Extract the (x, y) coordinate from the center of the cell holding the provided text.  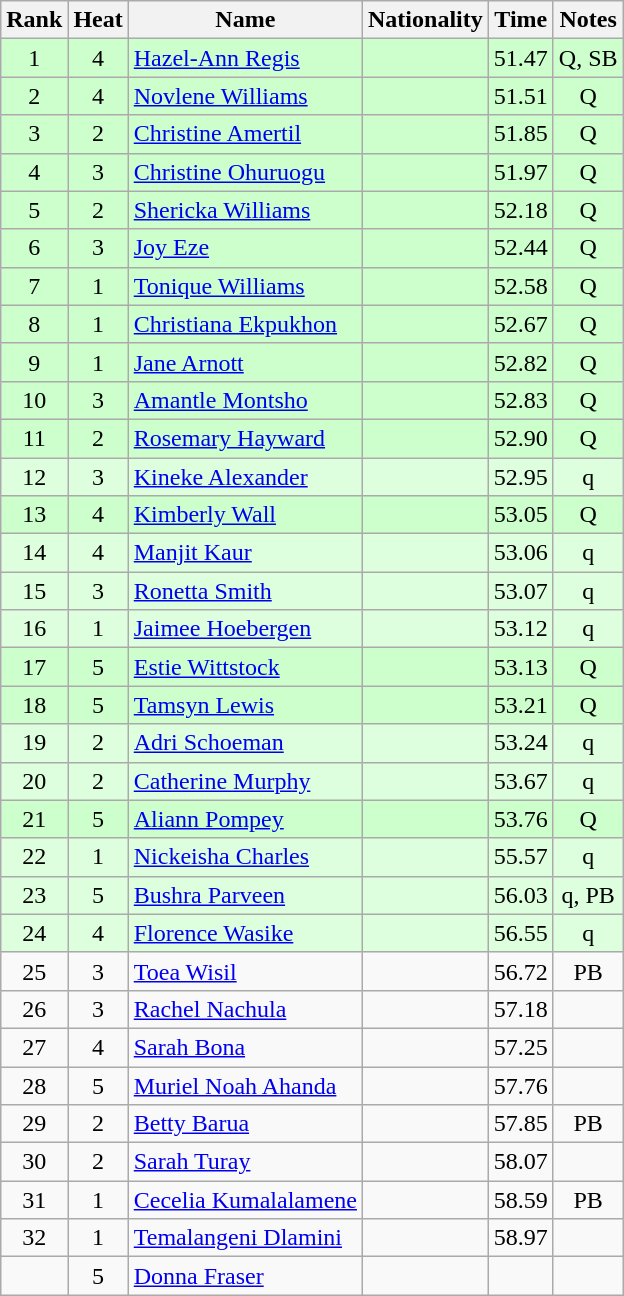
57.25 (520, 1047)
Christine Amertil (245, 134)
57.76 (520, 1085)
53.13 (520, 667)
Kimberly Wall (245, 515)
9 (34, 362)
13 (34, 515)
53.21 (520, 705)
32 (34, 1238)
Rosemary Hayward (245, 438)
Catherine Murphy (245, 781)
27 (34, 1047)
16 (34, 629)
12 (34, 477)
Jane Arnott (245, 362)
Sarah Bona (245, 1047)
Christiana Ekpukhon (245, 324)
Hazel-Ann Regis (245, 58)
Florence Wasike (245, 933)
22 (34, 857)
53.05 (520, 515)
52.83 (520, 400)
Tonique Williams (245, 286)
56.03 (520, 895)
Rank (34, 20)
51.51 (520, 96)
53.67 (520, 781)
52.67 (520, 324)
Cecelia Kumalalamene (245, 1200)
Manjit Kaur (245, 553)
56.72 (520, 971)
Adri Schoeman (245, 743)
Notes (588, 20)
29 (34, 1124)
18 (34, 705)
Time (520, 20)
20 (34, 781)
52.18 (520, 210)
Estie Wittstock (245, 667)
55.57 (520, 857)
53.76 (520, 819)
30 (34, 1162)
Ronetta Smith (245, 591)
Name (245, 20)
Tamsyn Lewis (245, 705)
53.24 (520, 743)
53.07 (520, 591)
7 (34, 286)
21 (34, 819)
Muriel Noah Ahanda (245, 1085)
52.44 (520, 248)
Kineke Alexander (245, 477)
53.06 (520, 553)
58.59 (520, 1200)
51.47 (520, 58)
q, PB (588, 895)
8 (34, 324)
Bushra Parveen (245, 895)
10 (34, 400)
58.97 (520, 1238)
25 (34, 971)
Aliann Pompey (245, 819)
51.85 (520, 134)
Joy Eze (245, 248)
19 (34, 743)
28 (34, 1085)
Temalangeni Dlamini (245, 1238)
15 (34, 591)
31 (34, 1200)
Nationality (426, 20)
Toea Wisil (245, 971)
Nickeisha Charles (245, 857)
Betty Barua (245, 1124)
Heat (98, 20)
52.58 (520, 286)
Jaimee Hoebergen (245, 629)
24 (34, 933)
57.18 (520, 1009)
Donna Fraser (245, 1276)
26 (34, 1009)
53.12 (520, 629)
56.55 (520, 933)
6 (34, 248)
51.97 (520, 172)
23 (34, 895)
11 (34, 438)
57.85 (520, 1124)
14 (34, 553)
52.90 (520, 438)
17 (34, 667)
Novlene Williams (245, 96)
Rachel Nachula (245, 1009)
Shericka Williams (245, 210)
Q, SB (588, 58)
52.82 (520, 362)
Amantle Montsho (245, 400)
Christine Ohuruogu (245, 172)
52.95 (520, 477)
Sarah Turay (245, 1162)
58.07 (520, 1162)
